Pinpoint the cell where the given text exists, returning its [X, Y] midpoint coordinate. 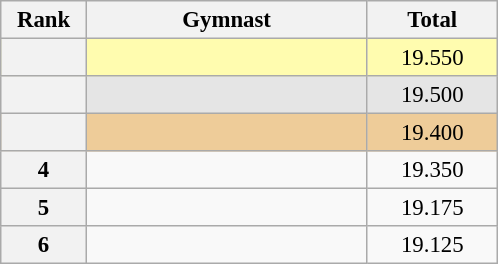
4 [44, 170]
19.550 [432, 58]
19.500 [432, 95]
Gymnast [226, 20]
19.350 [432, 170]
5 [44, 208]
6 [44, 245]
19.125 [432, 245]
19.400 [432, 133]
Rank [44, 20]
Total [432, 20]
19.175 [432, 208]
